Scan for the cell matching the given text and deliver its [X, Y] coordinate at center. 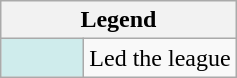
Legend [118, 20]
Led the league [160, 58]
